Extract the [x, y] coordinate from the center of the cell holding the provided text.  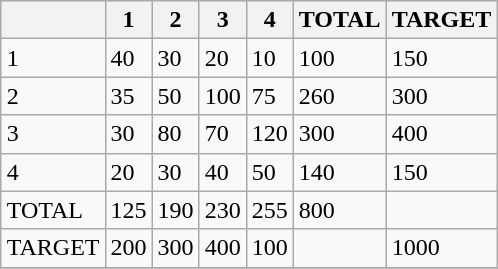
35 [128, 96]
70 [222, 134]
800 [340, 210]
75 [270, 96]
140 [340, 172]
255 [270, 210]
260 [340, 96]
200 [128, 248]
80 [176, 134]
120 [270, 134]
230 [222, 210]
10 [270, 58]
1000 [442, 248]
190 [176, 210]
125 [128, 210]
